Provide the (X, Y) coordinate of the cell's center where the given text is located.  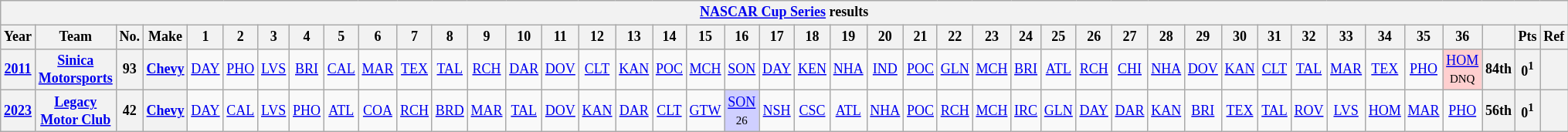
Ref (1554, 37)
32 (1308, 37)
SON26 (742, 111)
Make (165, 37)
16 (742, 37)
HOM (1384, 111)
Sinica Motorsports (76, 69)
27 (1129, 37)
42 (130, 111)
HOMDNQ (1463, 69)
CSC (813, 111)
23 (992, 37)
7 (415, 37)
12 (597, 37)
1 (205, 37)
84th (1498, 69)
26 (1094, 37)
13 (634, 37)
CHI (1129, 69)
BRD (450, 111)
No. (130, 37)
56th (1498, 111)
17 (777, 37)
34 (1384, 37)
22 (955, 37)
COA (378, 111)
NSH (777, 111)
2023 (19, 111)
IRC (1026, 111)
33 (1346, 37)
24 (1026, 37)
15 (705, 37)
KEN (813, 69)
GTW (705, 111)
19 (848, 37)
18 (813, 37)
ROV (1308, 111)
Team (76, 37)
2011 (19, 69)
29 (1203, 37)
21 (921, 37)
Year (19, 37)
93 (130, 69)
28 (1166, 37)
9 (487, 37)
8 (450, 37)
25 (1058, 37)
Legacy Motor Club (76, 111)
SON (742, 69)
30 (1240, 37)
4 (307, 37)
IND (885, 69)
NASCAR Cup Series results (785, 12)
31 (1274, 37)
14 (670, 37)
36 (1463, 37)
Pts (1528, 37)
2 (241, 37)
6 (378, 37)
5 (341, 37)
3 (273, 37)
20 (885, 37)
11 (561, 37)
35 (1424, 37)
10 (524, 37)
